Detect which cell encompasses the target text, then output its [x, y] center coordinate. 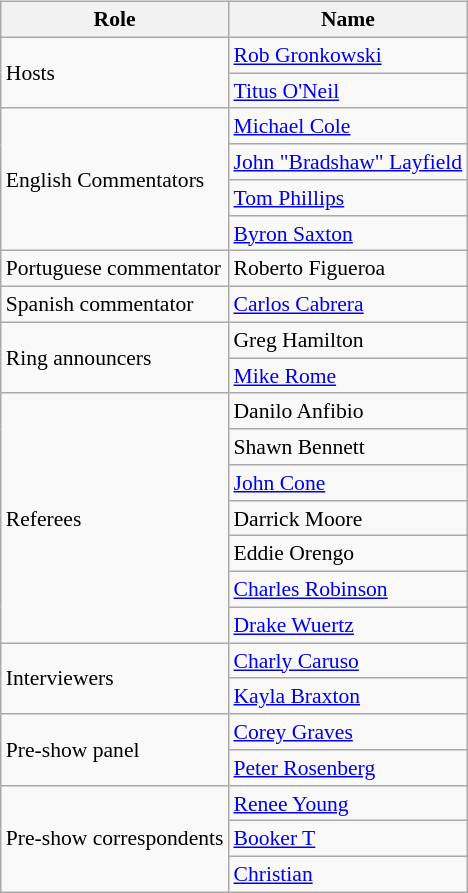
Charles Robinson [348, 590]
Kayla Braxton [348, 696]
Name [348, 20]
Drake Wuertz [348, 625]
Mike Rome [348, 376]
Interviewers [115, 678]
Carlos Cabrera [348, 305]
Pre-show panel [115, 750]
English Commentators [115, 179]
John "Bradshaw" Layfield [348, 162]
Michael Cole [348, 126]
Booker T [348, 839]
Eddie Orengo [348, 554]
Danilo Anfibio [348, 411]
Spanish commentator [115, 305]
Tom Phillips [348, 198]
Portuguese commentator [115, 269]
Pre-show correspondents [115, 838]
Shawn Bennett [348, 447]
Greg Hamilton [348, 340]
Ring announcers [115, 358]
Corey Graves [348, 732]
Referees [115, 518]
Darrick Moore [348, 518]
John Cone [348, 483]
Peter Rosenberg [348, 768]
Titus O'Neil [348, 91]
Hosts [115, 72]
Renee Young [348, 803]
Christian [348, 875]
Role [115, 20]
Byron Saxton [348, 233]
Rob Gronkowski [348, 55]
Roberto Figueroa [348, 269]
Charly Caruso [348, 661]
